Extract the [X, Y] coordinate from the center of the cell holding the provided text.  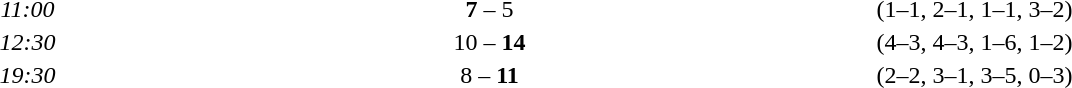
10 – 14 [490, 42]
